Return (x, y) of the center of cell containing provided text 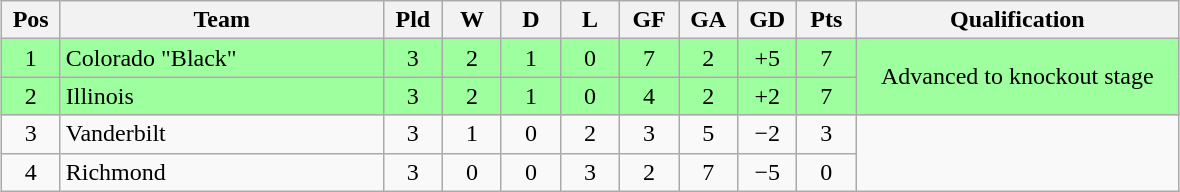
W (472, 20)
Advanced to knockout stage (1018, 77)
Richmond (222, 172)
GF (650, 20)
Team (222, 20)
Pts (826, 20)
Vanderbilt (222, 134)
Qualification (1018, 20)
GA (708, 20)
L (590, 20)
+2 (768, 96)
D (530, 20)
Colorado "Black" (222, 58)
Pld (412, 20)
−5 (768, 172)
Illinois (222, 96)
Pos (30, 20)
5 (708, 134)
−2 (768, 134)
GD (768, 20)
+5 (768, 58)
